Detect which cell encompasses the target text, then output its [x, y] center coordinate. 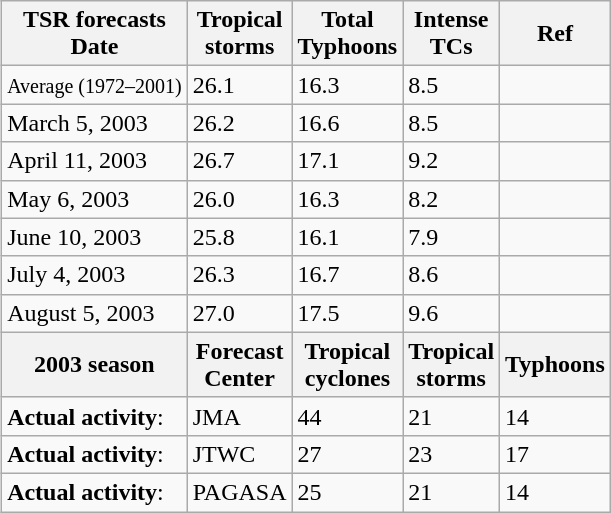
2003 season [95, 364]
Tropicalcyclones [348, 364]
August 5, 2003 [95, 313]
7.9 [452, 237]
16.1 [348, 237]
Typhoons [556, 364]
25 [348, 492]
May 6, 2003 [95, 199]
JMA [240, 416]
IntenseTCs [452, 34]
26.1 [240, 85]
June 10, 2003 [95, 237]
17 [556, 454]
26.7 [240, 161]
27 [348, 454]
26.0 [240, 199]
25.8 [240, 237]
8.2 [452, 199]
17.5 [348, 313]
March 5, 2003 [95, 123]
Average (1972–2001) [95, 85]
TSR forecastsDate [95, 34]
9.2 [452, 161]
17.1 [348, 161]
JTWC [240, 454]
Ref [556, 34]
26.3 [240, 275]
TotalTyphoons [348, 34]
23 [452, 454]
26.2 [240, 123]
ForecastCenter [240, 364]
27.0 [240, 313]
44 [348, 416]
8.6 [452, 275]
July 4, 2003 [95, 275]
April 11, 2003 [95, 161]
9.6 [452, 313]
16.6 [348, 123]
PAGASA [240, 492]
16.7 [348, 275]
